Capture the cell that displays the provided text and extract its (X, Y) central coordinate. 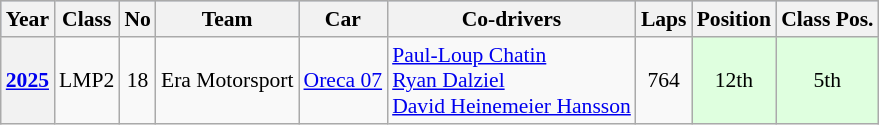
LMP2 (86, 80)
Class (86, 19)
Team (228, 19)
Class Pos. (827, 19)
Car (342, 19)
Oreca 07 (342, 80)
2025 (28, 80)
Year (28, 19)
Co-drivers (512, 19)
18 (138, 80)
Era Motorsport (228, 80)
Paul-Loup Chatin Ryan Dalziel David Heinemeier Hansson (512, 80)
764 (664, 80)
No (138, 19)
Position (734, 19)
5th (827, 80)
12th (734, 80)
Laps (664, 19)
